From the cell containing the given text, extract its center point as [x, y] coordinate. 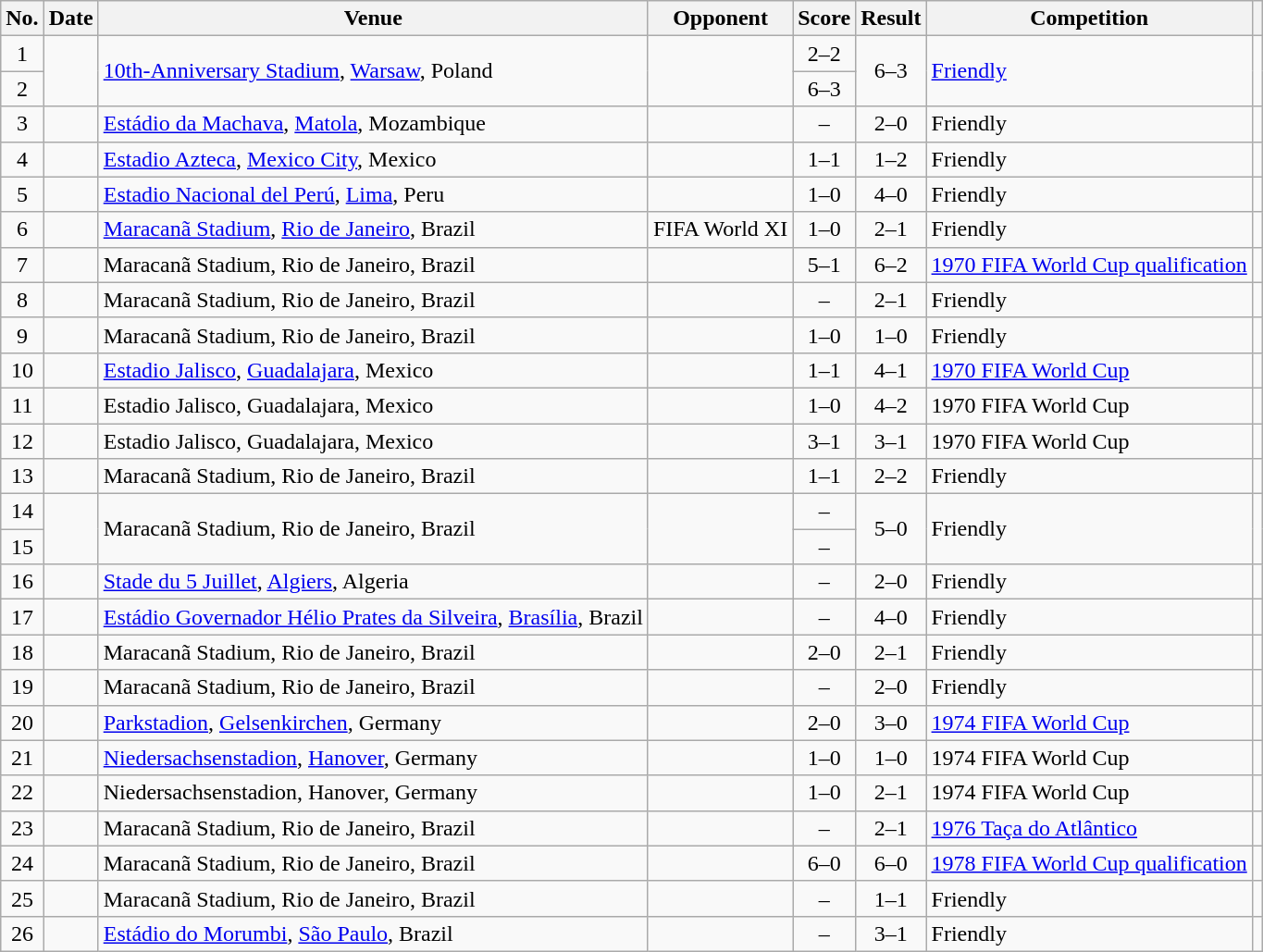
24 [22, 863]
Estádio do Morumbi, São Paulo, Brazil [373, 933]
Result [891, 19]
8 [22, 300]
FIFA World XI [720, 229]
Stade du 5 Juillet, Algiers, Algeria [373, 582]
6 [22, 229]
9 [22, 335]
1970 FIFA World Cup qualification [1089, 265]
4 [22, 159]
22 [22, 793]
4–1 [891, 370]
23 [22, 828]
14 [22, 512]
16 [22, 582]
Parkstadion, Gelsenkirchen, Germany [373, 723]
5–0 [891, 529]
10th-Anniversary Stadium, Warsaw, Poland [373, 71]
11 [22, 405]
13 [22, 476]
10 [22, 370]
6–2 [891, 265]
18 [22, 652]
1 [22, 54]
17 [22, 617]
Estádio da Machava, Matola, Mozambique [373, 124]
15 [22, 547]
19 [22, 687]
5 [22, 194]
4–2 [891, 405]
26 [22, 933]
7 [22, 265]
12 [22, 441]
1978 FIFA World Cup qualification [1089, 863]
Score [824, 19]
3 [22, 124]
Estadio Azteca, Mexico City, Mexico [373, 159]
1976 Taça do Atlântico [1089, 828]
5–1 [824, 265]
20 [22, 723]
Venue [373, 19]
21 [22, 758]
2 [22, 89]
Competition [1089, 19]
Estádio Governador Hélio Prates da Silveira, Brasília, Brazil [373, 617]
Date [70, 19]
No. [22, 19]
Opponent [720, 19]
25 [22, 898]
3–0 [891, 723]
1–2 [891, 159]
Estadio Nacional del Perú, Lima, Peru [373, 194]
